Return the [x, y] coordinate for the center point of the cell that contains the specified text.  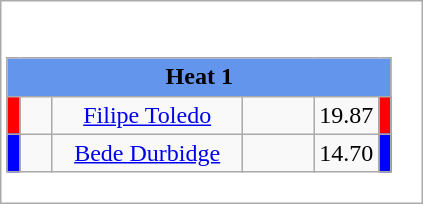
Heat 1 Filipe Toledo 19.87 Bede Durbidge 14.70 [212, 102]
Filipe Toledo [148, 115]
14.70 [346, 153]
Bede Durbidge [148, 153]
Heat 1 [199, 77]
19.87 [346, 115]
